Identify which cell holds the provided text, then report its (x, y) central coordinate. 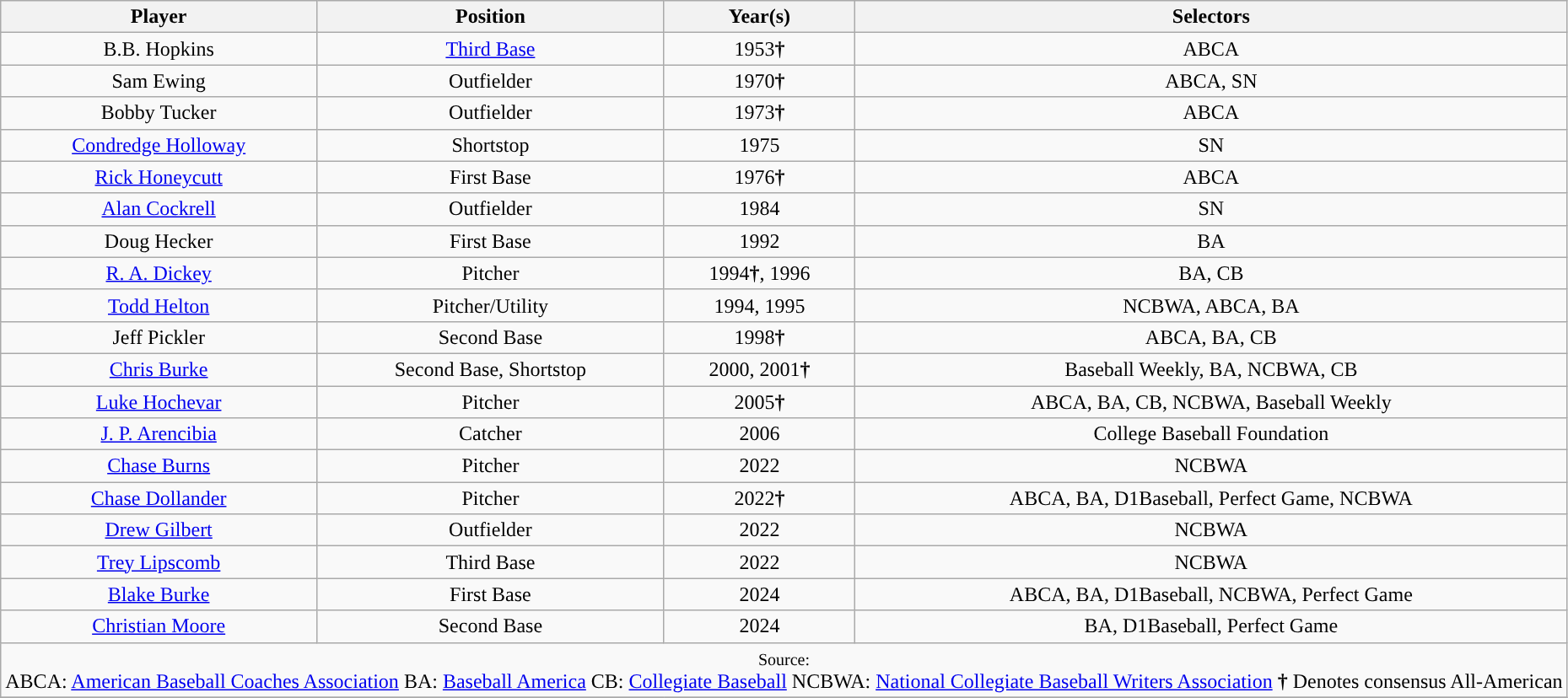
1984 (759, 209)
Rick Honeycutt (159, 177)
2005† (759, 402)
ABCA, BA, CB (1211, 337)
Catcher (491, 434)
Selectors (1211, 17)
Sam Ewing (159, 81)
Second Base, Shortstop (491, 369)
Shortstop (491, 145)
Condredge Holloway (159, 145)
Chase Burns (159, 466)
BA, D1Baseball, Perfect Game (1211, 626)
Pitcher/Utility (491, 305)
Blake Burke (159, 594)
Position (491, 17)
1998† (759, 337)
1994†, 1996 (759, 273)
2000, 2001† (759, 369)
ABCA, SN (1211, 81)
Player (159, 17)
Year(s) (759, 17)
Alan Cockrell (159, 209)
1953† (759, 49)
ABCA, BA, D1Baseball, NCBWA, Perfect Game (1211, 594)
1994, 1995 (759, 305)
College Baseball Foundation (1211, 434)
B.B. Hopkins (159, 49)
Baseball Weekly, BA, NCBWA, CB (1211, 369)
1992 (759, 241)
ABCA, BA, D1Baseball, Perfect Game, NCBWA (1211, 498)
Luke Hochevar (159, 402)
Christian Moore (159, 626)
BA (1211, 241)
Trey Lipscomb (159, 562)
Todd Helton (159, 305)
1970† (759, 81)
BA, CB (1211, 273)
2022† (759, 498)
R. A. Dickey (159, 273)
Doug Hecker (159, 241)
1976† (759, 177)
1975 (759, 145)
2006 (759, 434)
NCBWA, ABCA, BA (1211, 305)
ABCA, BA, CB, NCBWA, Baseball Weekly (1211, 402)
Jeff Pickler (159, 337)
Chris Burke (159, 369)
Drew Gilbert (159, 530)
Chase Dollander (159, 498)
1973† (759, 113)
Bobby Tucker (159, 113)
J. P. Arencibia (159, 434)
